Extract the (x, y) coordinate from the center of the cell holding the provided text.  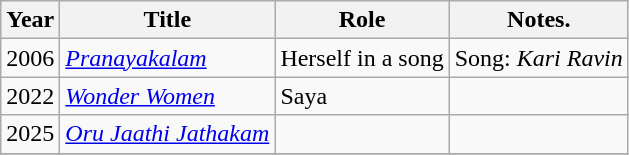
Notes. (538, 20)
Saya (362, 96)
2006 (30, 58)
Pranayakalam (168, 58)
Year (30, 20)
Title (168, 20)
2025 (30, 134)
Herself in a song (362, 58)
Oru Jaathi Jathakam (168, 134)
2022 (30, 96)
Role (362, 20)
Wonder Women (168, 96)
Song: Kari Ravin (538, 58)
